Locate the cell with the specified text and output its [x, y] center coordinate. 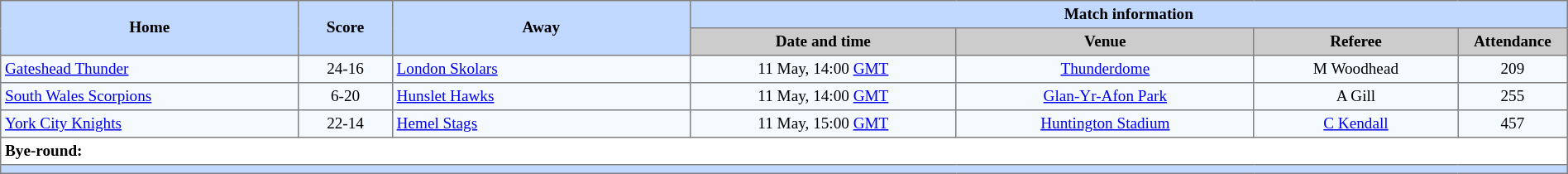
Home [150, 28]
255 [1513, 96]
11 May, 15:00 GMT [823, 124]
Match information [1128, 15]
Referee [1355, 41]
Away [541, 28]
Gateshead Thunder [150, 70]
Attendance [1513, 41]
24-16 [346, 70]
M Woodhead [1355, 70]
London Skolars [541, 70]
Date and time [823, 41]
Thunderdome [1105, 70]
Hemel Stags [541, 124]
A Gill [1355, 96]
209 [1513, 70]
C Kendall [1355, 124]
Venue [1105, 41]
Hunslet Hawks [541, 96]
6-20 [346, 96]
South Wales Scorpions [150, 96]
Huntington Stadium [1105, 124]
457 [1513, 124]
Score [346, 28]
22-14 [346, 124]
York City Knights [150, 124]
Bye-round: [784, 151]
Glan-Yr-Afon Park [1105, 96]
